Search for the cell housing the specified text and yield its (X, Y) center coordinate. 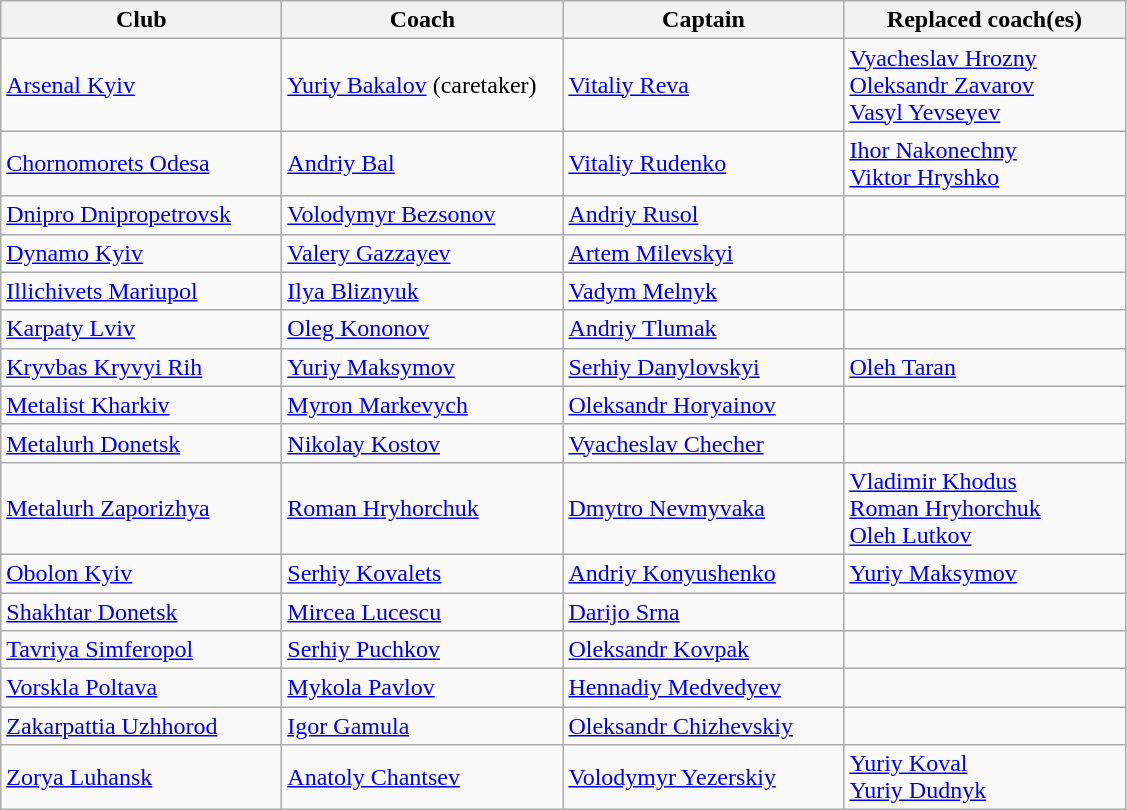
Andriy Rusol (704, 215)
Dmytro Nevmyvaka (704, 508)
Club (142, 20)
Oleksandr Chizhevskiy (704, 726)
Vladimir Khodus Roman Hryhorchuk Oleh Lutkov (984, 508)
Ihor Nakonechny Viktor Hryshko (984, 164)
Yuriy Koval Yuriy Dudnyk (984, 778)
Obolon Kyiv (142, 573)
Vitaliy Rudenko (704, 164)
Mircea Lucescu (422, 611)
Mykola Pavlov (422, 688)
Shakhtar Donetsk (142, 611)
Myron Markevych (422, 405)
Vitaliy Reva (704, 85)
Vorskla Poltava (142, 688)
Captain (704, 20)
Oleksandr Kovpak (704, 650)
Serhiy Danylovskyi (704, 367)
Andriy Konyushenko (704, 573)
Serhiy Kovalets (422, 573)
Volodymyr Bezsonov (422, 215)
Tavriya Simferopol (142, 650)
Hennadiy Medvedyev (704, 688)
Yuriy Bakalov (caretaker) (422, 85)
Arsenal Kyiv (142, 85)
Darijo Srna (704, 611)
Metalurh Zaporizhya (142, 508)
Serhiy Puchkov (422, 650)
Volodymyr Yezerskiy (704, 778)
Anatoly Chantsev (422, 778)
Metalurh Donetsk (142, 443)
Dynamo Kyiv (142, 253)
Vyacheslav Hrozny Oleksandr Zavarov Vasyl Yevseyev (984, 85)
Igor Gamula (422, 726)
Metalist Kharkiv (142, 405)
Nikolay Kostov (422, 443)
Andriy Bal (422, 164)
Dnipro Dnipropetrovsk (142, 215)
Zorya Luhansk (142, 778)
Chornomorets Odesa (142, 164)
Zakarpattia Uzhhorod (142, 726)
Vyacheslav Checher (704, 443)
Kryvbas Kryvyi Rih (142, 367)
Illichivets Mariupol (142, 291)
Andriy Tlumak (704, 329)
Ilya Bliznyuk (422, 291)
Replaced coach(es) (984, 20)
Artem Milevskyi (704, 253)
Vadym Melnyk (704, 291)
Oleh Taran (984, 367)
Oleksandr Horyainov (704, 405)
Coach (422, 20)
Karpaty Lviv (142, 329)
Valery Gazzayev (422, 253)
Roman Hryhorchuk (422, 508)
Oleg Kononov (422, 329)
